Return (X, Y) of the center of cell containing provided text 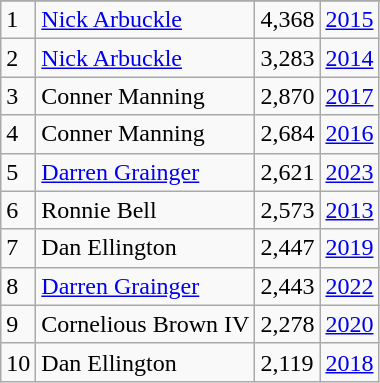
2,870 (288, 96)
2,278 (288, 324)
2,443 (288, 286)
6 (18, 210)
2016 (350, 134)
2,119 (288, 362)
2022 (350, 286)
2019 (350, 248)
Cornelious Brown IV (146, 324)
4 (18, 134)
Ronnie Bell (146, 210)
2017 (350, 96)
2,447 (288, 248)
8 (18, 286)
2020 (350, 324)
2023 (350, 172)
9 (18, 324)
2,573 (288, 210)
2013 (350, 210)
2018 (350, 362)
3 (18, 96)
1 (18, 20)
2015 (350, 20)
2 (18, 58)
4,368 (288, 20)
2014 (350, 58)
5 (18, 172)
3,283 (288, 58)
2,684 (288, 134)
7 (18, 248)
2,621 (288, 172)
10 (18, 362)
